Extract the [X, Y] coordinate from the center of the cell holding the provided text.  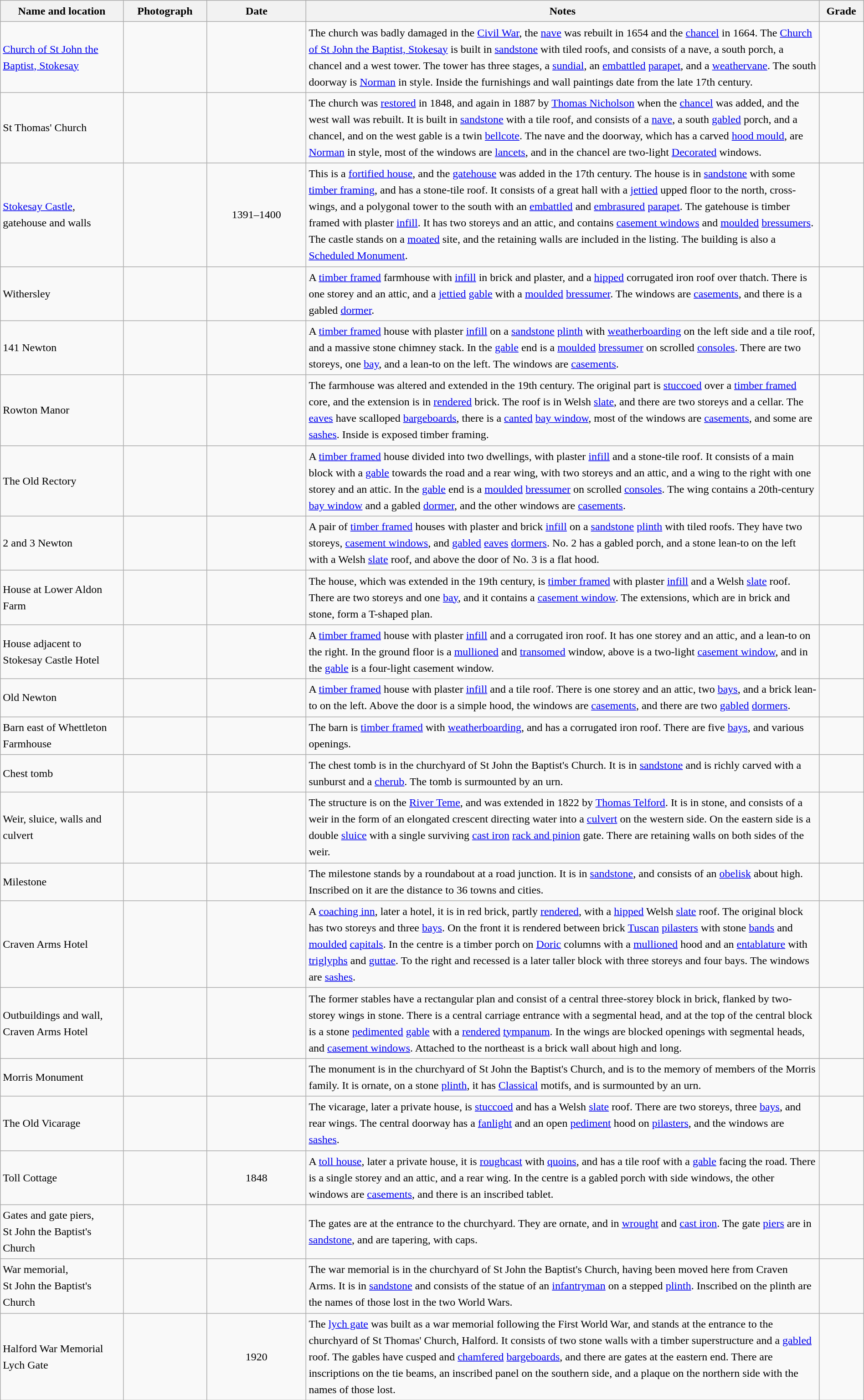
2 and 3 Newton [62, 543]
141 Newton [62, 348]
Chest tomb [62, 773]
Notes [562, 11]
1920 [257, 1356]
Stokesay Castle, gatehouse and walls [62, 215]
The barn is timber framed with weatherboarding, and has a corrugated iron roof. There are five bays, and various openings. [562, 736]
Photograph [165, 11]
Weir, sluice, walls and culvert [62, 828]
1391–1400 [257, 215]
Withersley [62, 293]
The Old Vicarage [62, 1123]
Old Newton [62, 698]
Barn east of Whettleton Farmhouse [62, 736]
1848 [257, 1178]
Craven Arms Hotel [62, 945]
Date [257, 11]
House at Lower Aldon Farm [62, 598]
The Old Rectory [62, 481]
Rowton Manor [62, 410]
Toll Cottage [62, 1178]
St Thomas' Church [62, 128]
Name and location [62, 11]
War memorial,St John the Baptist's Church [62, 1286]
Morris Monument [62, 1078]
Outbuildings and wall,Craven Arms Hotel [62, 1023]
Gates and gate piers,St John the Baptist's Church [62, 1231]
Halford War Memorial Lych Gate [62, 1356]
House adjacent to Stokesay Castle Hotel [62, 651]
Grade [841, 11]
Milestone [62, 882]
Church of St John the Baptist, Stokesay [62, 57]
